Return the [x, y] coordinate for the center point of the cell that contains the specified text.  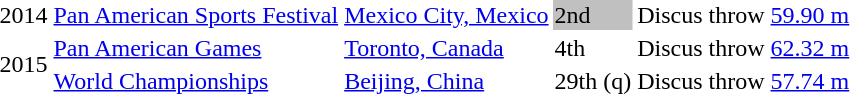
Toronto, Canada [446, 48]
Pan American Games [196, 48]
Mexico City, Mexico [446, 15]
4th [593, 48]
Pan American Sports Festival [196, 15]
2nd [593, 15]
